Provide the (x, y) coordinate of the cell's center where the given text is located.  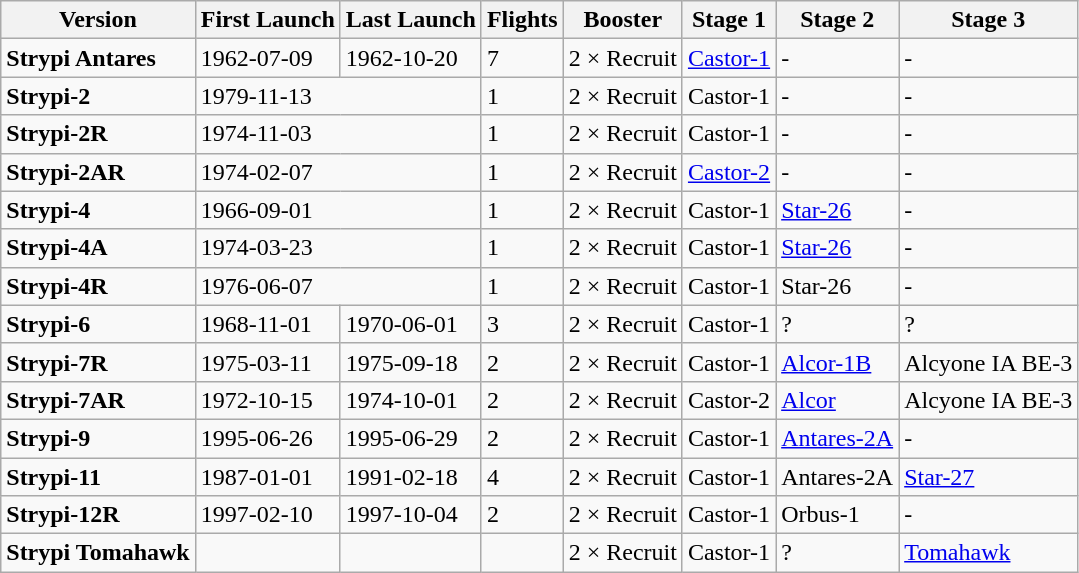
Strypi-12R (98, 515)
Strypi-4 (98, 210)
Strypi-4R (98, 286)
Star-27 (988, 477)
Strypi-2AR (98, 172)
1972-10-15 (268, 400)
Strypi-9 (98, 438)
1987-01-01 (268, 477)
1975-03-11 (268, 362)
1962-07-09 (268, 58)
1976-06-07 (338, 286)
Strypi Tomahawk (98, 553)
1974-03-23 (338, 248)
1974-02-07 (338, 172)
1995-06-26 (268, 438)
Last Launch (410, 20)
1968-11-01 (268, 324)
1991-02-18 (410, 477)
1966-09-01 (338, 210)
Stage 1 (728, 20)
Strypi Antares (98, 58)
3 (522, 324)
Tomahawk (988, 553)
Orbus-1 (838, 515)
Strypi-7R (98, 362)
Version (98, 20)
1970-06-01 (410, 324)
1974-10-01 (410, 400)
Flights (522, 20)
Alcor (838, 400)
Strypi-2R (98, 134)
1974-11-03 (338, 134)
Strypi-7AR (98, 400)
Strypi-2 (98, 96)
1995-06-29 (410, 438)
Booster (622, 20)
Stage 2 (838, 20)
Stage 3 (988, 20)
1975-09-18 (410, 362)
Strypi-6 (98, 324)
1979-11-13 (338, 96)
4 (522, 477)
7 (522, 58)
Alcor-1B (838, 362)
First Launch (268, 20)
1997-02-10 (268, 515)
1997-10-04 (410, 515)
Strypi-4A (98, 248)
1962-10-20 (410, 58)
Strypi-11 (98, 477)
